Find where the given text appears and provide that cell's center as [x, y] coordinate. 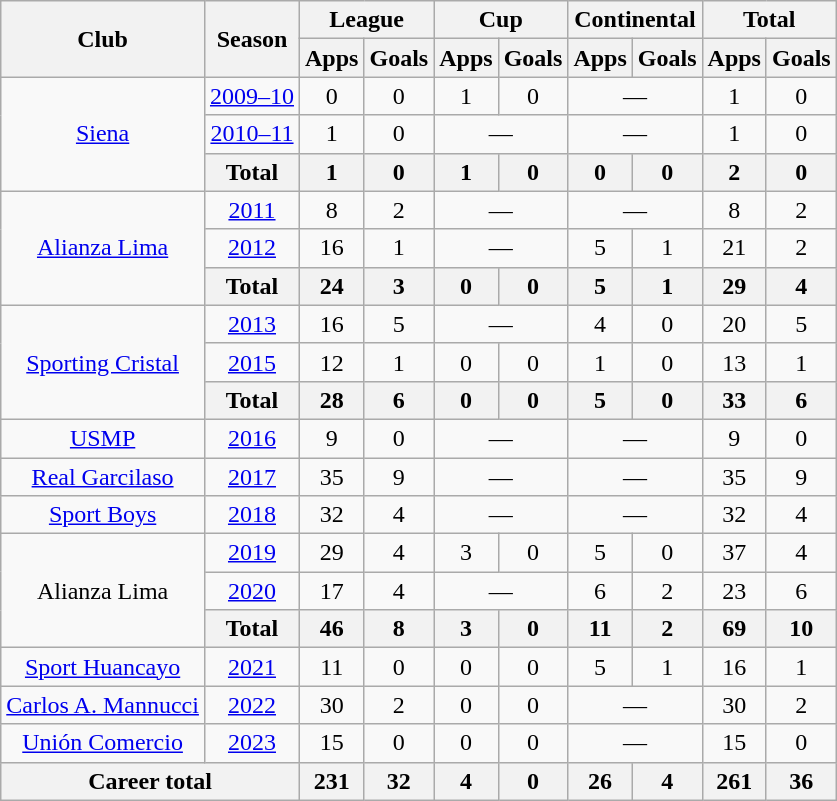
2013 [252, 324]
Real Garcilaso [103, 477]
Sport Boys [103, 515]
2009–10 [252, 96]
10 [801, 629]
2020 [252, 591]
Sporting Cristal [103, 362]
2021 [252, 667]
Siena [103, 134]
2011 [252, 210]
League [367, 20]
Continental [635, 20]
17 [332, 591]
Unión Comercio [103, 743]
2019 [252, 553]
12 [332, 362]
26 [600, 781]
69 [734, 629]
231 [332, 781]
24 [332, 286]
2016 [252, 438]
2012 [252, 248]
261 [734, 781]
Sport Huancayo [103, 667]
20 [734, 324]
Carlos A. Mannucci [103, 705]
33 [734, 400]
Club [103, 39]
2010–11 [252, 134]
28 [332, 400]
USMP [103, 438]
Cup [501, 20]
2023 [252, 743]
2017 [252, 477]
46 [332, 629]
2022 [252, 705]
2015 [252, 362]
2018 [252, 515]
37 [734, 553]
21 [734, 248]
Season [252, 39]
13 [734, 362]
Career total [150, 781]
23 [734, 591]
36 [801, 781]
